Return the (X, Y) coordinate for the center point of the cell that contains the specified text.  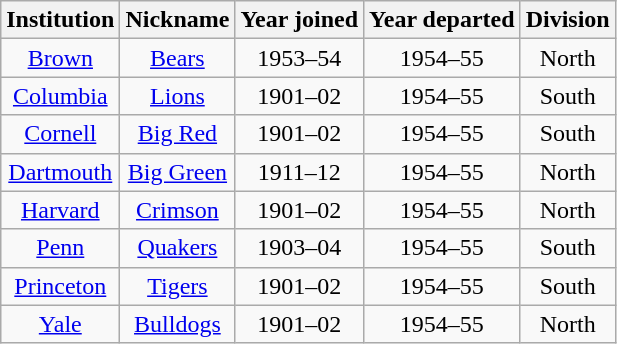
1903–04 (300, 248)
Quakers (178, 248)
Harvard (60, 210)
Year joined (300, 20)
Division (568, 20)
Brown (60, 58)
Year departed (442, 20)
Big Green (178, 172)
Tigers (178, 286)
Dartmouth (60, 172)
Cornell (60, 134)
1911–12 (300, 172)
Lions (178, 96)
Columbia (60, 96)
Bears (178, 58)
1953–54 (300, 58)
Crimson (178, 210)
Princeton (60, 286)
Institution (60, 20)
Nickname (178, 20)
Bulldogs (178, 324)
Yale (60, 324)
Big Red (178, 134)
Penn (60, 248)
